Output the [x, y] coordinate of the center of the cell containing the given text.  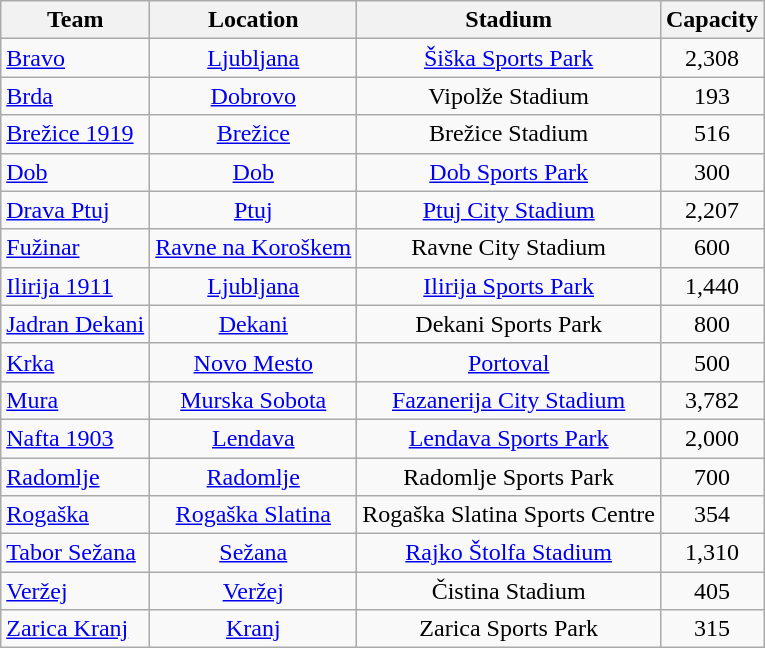
Sežana [254, 553]
Zarica Kranj [76, 629]
Ravne na Koroškem [254, 248]
Ptuj [254, 210]
Šiška Sports Park [509, 58]
Brda [76, 96]
Nafta 1903 [76, 438]
Vipolže Stadium [509, 96]
Čistina Stadium [509, 591]
3,782 [712, 400]
Jadran Dekani [76, 324]
Kranj [254, 629]
Location [254, 20]
Bravo [76, 58]
Krka [76, 362]
Team [76, 20]
600 [712, 248]
Rogaška Slatina [254, 515]
Portoval [509, 362]
Brežice 1919 [76, 134]
Ilirija 1911 [76, 286]
Lendava [254, 438]
Dekani [254, 324]
Brežice Stadium [509, 134]
1,440 [712, 286]
2,000 [712, 438]
Fazanerija City Stadium [509, 400]
Ptuj City Stadium [509, 210]
Rogaška [76, 515]
Dekani Sports Park [509, 324]
Novo Mesto [254, 362]
Stadium [509, 20]
354 [712, 515]
Fužinar [76, 248]
2,308 [712, 58]
Murska Sobota [254, 400]
800 [712, 324]
Rajko Štolfa Stadium [509, 553]
Rogaška Slatina Sports Centre [509, 515]
315 [712, 629]
405 [712, 591]
Drava Ptuj [76, 210]
Ravne City Stadium [509, 248]
516 [712, 134]
Radomlje Sports Park [509, 477]
193 [712, 96]
1,310 [712, 553]
500 [712, 362]
Lendava Sports Park [509, 438]
300 [712, 172]
700 [712, 477]
Zarica Sports Park [509, 629]
Brežice [254, 134]
Tabor Sežana [76, 553]
Dobrovo [254, 96]
2,207 [712, 210]
Ilirija Sports Park [509, 286]
Capacity [712, 20]
Dob Sports Park [509, 172]
Mura [76, 400]
